Provide the (x, y) coordinate of the cell's center where the given text is located.  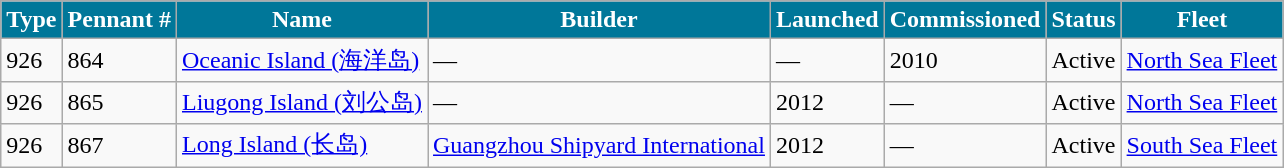
Liugong Island (刘公岛) (302, 102)
Pennant # (119, 20)
Fleet (1202, 20)
Type (32, 20)
864 (119, 60)
Builder (600, 20)
Guangzhou Shipyard International (600, 146)
865 (119, 102)
2010 (965, 60)
Status (1084, 20)
Launched (827, 20)
Long Island (长岛) (302, 146)
Commissioned (965, 20)
Name (302, 20)
Oceanic Island (海洋岛) (302, 60)
867 (119, 146)
South Sea Fleet (1202, 146)
